Identify which cell holds the provided text, then report its [X, Y] central coordinate. 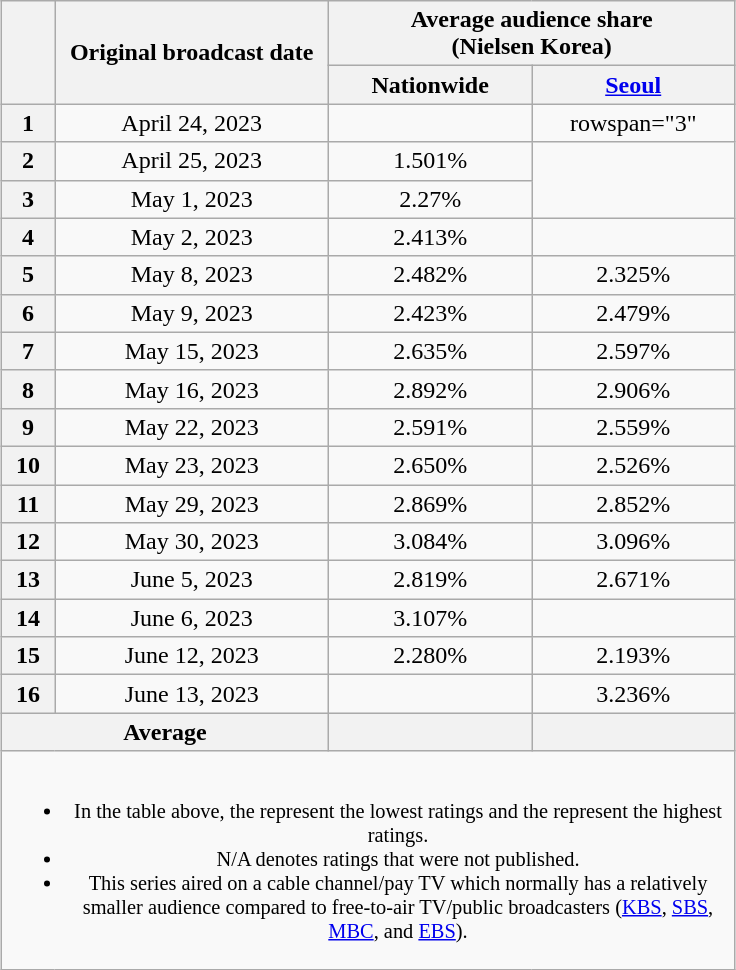
3.236% [634, 694]
2.479% [634, 313]
3 [28, 199]
2 [28, 161]
2.819% [430, 580]
2.280% [430, 656]
3.096% [634, 542]
Average audience share(Nielsen Korea) [532, 34]
2.413% [430, 237]
Original broadcast date [192, 52]
6 [28, 313]
2.423% [430, 313]
14 [28, 618]
2.650% [430, 465]
9 [28, 427]
13 [28, 580]
June 12, 2023 [192, 656]
Average [164, 732]
May 15, 2023 [192, 351]
8 [28, 389]
2.869% [430, 503]
April 24, 2023 [192, 123]
rowspan="3" [634, 123]
April 25, 2023 [192, 161]
May 23, 2023 [192, 465]
Seoul [634, 85]
15 [28, 656]
June 5, 2023 [192, 580]
May 2, 2023 [192, 237]
May 16, 2023 [192, 389]
12 [28, 542]
2.193% [634, 656]
Nationwide [430, 85]
2.906% [634, 389]
1 [28, 123]
3.107% [430, 618]
June 13, 2023 [192, 694]
2.597% [634, 351]
2.852% [634, 503]
June 6, 2023 [192, 618]
2.526% [634, 465]
2.559% [634, 427]
2.27% [430, 199]
2.892% [430, 389]
7 [28, 351]
1.501% [430, 161]
10 [28, 465]
2.482% [430, 275]
May 8, 2023 [192, 275]
16 [28, 694]
May 1, 2023 [192, 199]
4 [28, 237]
May 9, 2023 [192, 313]
11 [28, 503]
May 30, 2023 [192, 542]
2.591% [430, 427]
May 29, 2023 [192, 503]
May 22, 2023 [192, 427]
2.635% [430, 351]
2.325% [634, 275]
2.671% [634, 580]
5 [28, 275]
3.084% [430, 542]
